Identify which cell holds the provided text, then report its [x, y] central coordinate. 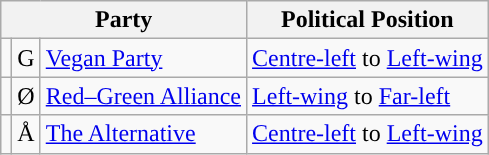
Left-wing to Far-left [368, 96]
Vegan Party [143, 58]
Political Position [368, 20]
G [26, 58]
Red–Green Alliance [143, 96]
Å [26, 134]
The Alternative [143, 134]
Party [124, 20]
Ø [26, 96]
